Find where the given text appears and provide that cell's center as (x, y) coordinate. 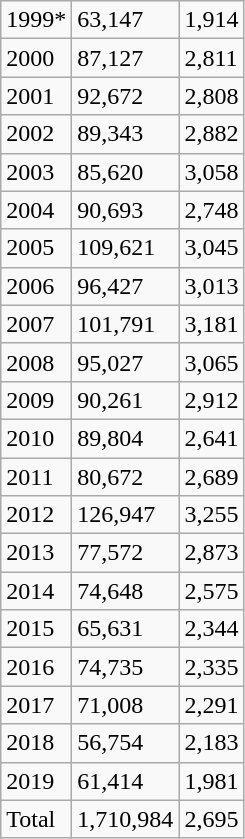
89,343 (126, 134)
2011 (36, 477)
2002 (36, 134)
2,695 (212, 819)
89,804 (126, 438)
3,013 (212, 286)
2,183 (212, 743)
2,689 (212, 477)
3,181 (212, 324)
Total (36, 819)
74,648 (126, 591)
3,058 (212, 172)
2019 (36, 781)
90,693 (126, 210)
126,947 (126, 515)
1,710,984 (126, 819)
2,882 (212, 134)
1,981 (212, 781)
3,065 (212, 362)
2012 (36, 515)
2014 (36, 591)
3,255 (212, 515)
2,873 (212, 553)
96,427 (126, 286)
2009 (36, 400)
2017 (36, 705)
56,754 (126, 743)
101,791 (126, 324)
2000 (36, 58)
90,261 (126, 400)
2006 (36, 286)
2,344 (212, 629)
3,045 (212, 248)
1,914 (212, 20)
2005 (36, 248)
2018 (36, 743)
2013 (36, 553)
2016 (36, 667)
2015 (36, 629)
63,147 (126, 20)
2003 (36, 172)
2,912 (212, 400)
80,672 (126, 477)
92,672 (126, 96)
74,735 (126, 667)
2001 (36, 96)
2,811 (212, 58)
71,008 (126, 705)
85,620 (126, 172)
2008 (36, 362)
1999* (36, 20)
2,335 (212, 667)
61,414 (126, 781)
2,291 (212, 705)
2,575 (212, 591)
87,127 (126, 58)
2,748 (212, 210)
2007 (36, 324)
2,808 (212, 96)
77,572 (126, 553)
2004 (36, 210)
109,621 (126, 248)
95,027 (126, 362)
2,641 (212, 438)
2010 (36, 438)
65,631 (126, 629)
